Pinpoint the cell where the given text exists, returning its (x, y) midpoint coordinate. 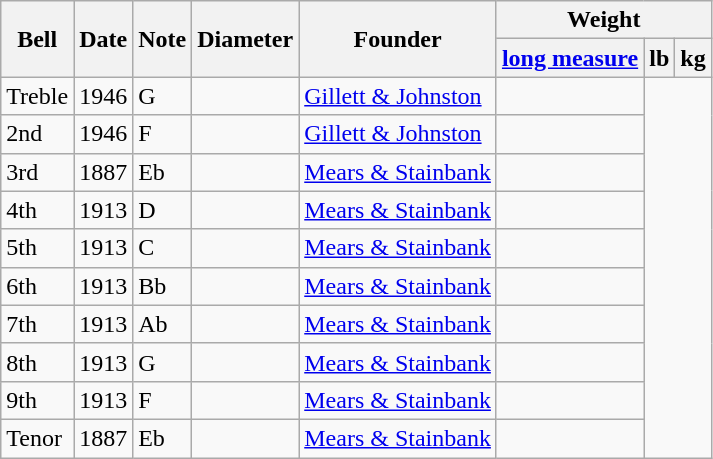
Founder (398, 39)
Tenor (38, 438)
9th (38, 400)
kg (693, 58)
Diameter (246, 39)
Bb (162, 286)
Bell (38, 39)
Treble (38, 96)
8th (38, 362)
2nd (38, 134)
Note (162, 39)
long measure (570, 58)
6th (38, 286)
5th (38, 248)
Weight (604, 20)
7th (38, 324)
3rd (38, 172)
Ab (162, 324)
C (162, 248)
D (162, 210)
4th (38, 210)
Date (104, 39)
lb (660, 58)
